Scan for the cell matching the given text and deliver its (X, Y) coordinate at center. 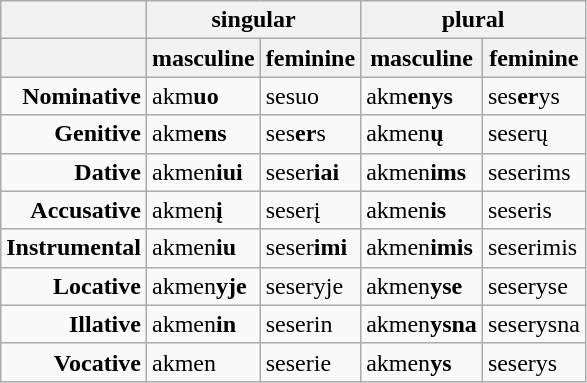
seserims (534, 172)
Dative (74, 172)
singular (253, 20)
seseris (534, 210)
akmenimis (422, 248)
seserimis (534, 248)
seseryje (310, 286)
akmenį (203, 210)
akmen (203, 362)
akmenysna (422, 324)
akmeniui (203, 172)
akmenin (203, 324)
akmeniu (203, 248)
seserų (534, 134)
seserį (310, 210)
akmens (203, 134)
plural (474, 20)
akmuo (203, 96)
akmenų (422, 134)
akmenyse (422, 286)
Instrumental (74, 248)
akmenims (422, 172)
Genitive (74, 134)
seserysna (534, 324)
Accusative (74, 210)
seserimi (310, 248)
seserie (310, 362)
sesers (310, 134)
seserin (310, 324)
seseryse (534, 286)
Illative (74, 324)
Vocative (74, 362)
sesuo (310, 96)
Nominative (74, 96)
akmenyje (203, 286)
seseriai (310, 172)
akmenis (422, 210)
Locative (74, 286)
